Identify which cell holds the provided text, then report its [x, y] central coordinate. 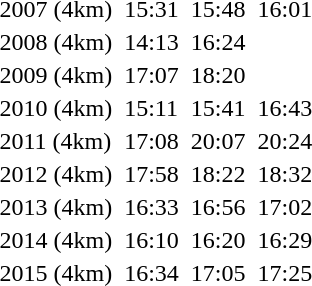
16:33 [152, 207]
20:07 [218, 141]
16:20 [218, 240]
18:20 [218, 75]
15:11 [152, 108]
14:13 [152, 42]
16:10 [152, 240]
15:41 [218, 108]
18:22 [218, 174]
17:07 [152, 75]
16:56 [218, 207]
17:58 [152, 174]
17:08 [152, 141]
16:24 [218, 42]
